Search for the cell housing the specified text and yield its (x, y) center coordinate. 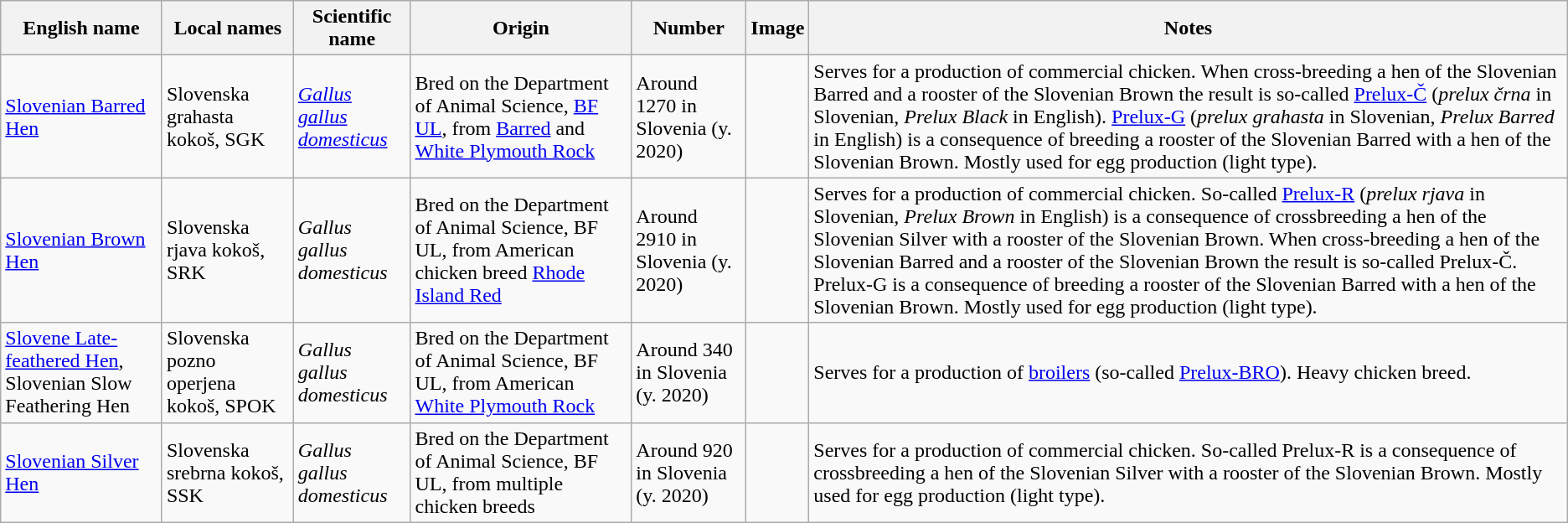
Bred on the Department of Animal Science, BF UL, from American chicken breed Rhode Island Red (521, 250)
Image (777, 28)
Number (689, 28)
Slovenian Brown Hen (82, 250)
Slovenska grahasta kokoš, SGK (228, 117)
Slovenian Silver Hen (82, 473)
Bred on the Department of Animal Science, BF UL, from Barred and White Plymouth Rock (521, 117)
Around 1270 in Slovenia (y. 2020) (689, 117)
Around 340 in Slovenia (y. 2020) (689, 372)
Around 2910 in Slovenia (y. 2020) (689, 250)
Around 920 in Slovenia (y. 2020) (689, 473)
Slovenska srebrna kokoš, SSK (228, 473)
Scientific name (352, 28)
Slovenska rjava kokoš, SRK (228, 250)
Notes (1188, 28)
Serves for a production of broilers (so-called Prelux-BRO). Heavy chicken breed. (1188, 372)
Origin (521, 28)
Bred on the Department of Animal Science, BF UL, from multiple chicken breeds (521, 473)
Slovene Late-feathered Hen, Slovenian Slow Feathering Hen (82, 372)
Bred on the Department of Animal Science, BF UL, from American White Plymouth Rock (521, 372)
Slovenian Barred Hen (82, 117)
Slovenska pozno operjena kokoš, SPOK (228, 372)
English name (82, 28)
Local names (228, 28)
